Extract the [x, y] coordinate from the center of the cell holding the provided text.  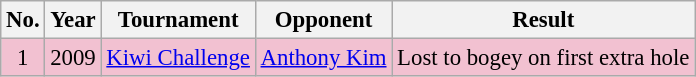
Result [544, 20]
Anthony Kim [324, 58]
No. [23, 20]
Kiwi Challenge [178, 58]
2009 [73, 58]
1 [23, 58]
Lost to bogey on first extra hole [544, 58]
Tournament [178, 20]
Opponent [324, 20]
Year [73, 20]
